Extract the [X, Y] coordinate from the center of the cell holding the provided text.  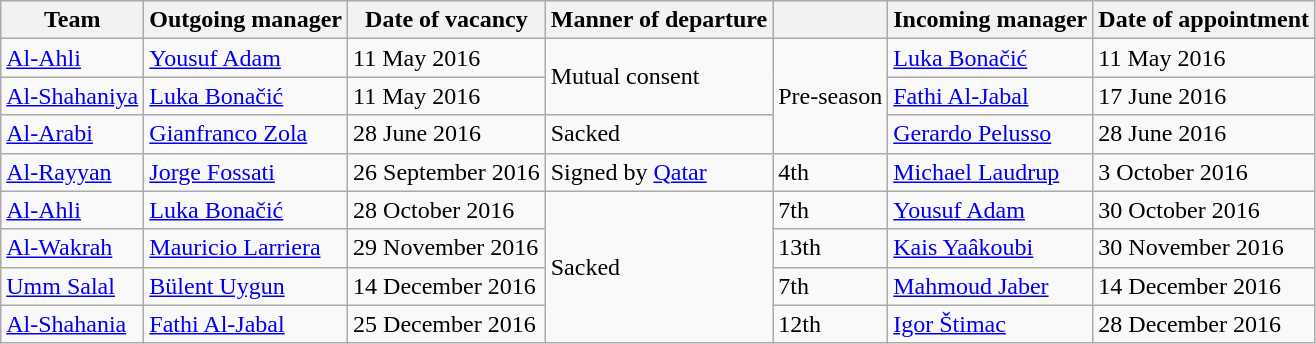
Manner of departure [658, 20]
Michael Laudrup [990, 172]
29 November 2016 [447, 248]
Outgoing manager [246, 20]
Mutual consent [658, 77]
Umm Salal [72, 286]
Al-Wakrah [72, 248]
30 October 2016 [1204, 210]
Gerardo Pelusso [990, 134]
28 October 2016 [447, 210]
4th [830, 172]
Al-Shahania [72, 324]
Mauricio Larriera [246, 248]
Al-Arabi [72, 134]
25 December 2016 [447, 324]
Al-Shahaniya [72, 96]
Incoming manager [990, 20]
3 October 2016 [1204, 172]
30 November 2016 [1204, 248]
Jorge Fossati [246, 172]
Kais Yaâkoubi [990, 248]
13th [830, 248]
Igor Štimac [990, 324]
Mahmoud Jaber [990, 286]
Gianfranco Zola [246, 134]
Al-Rayyan [72, 172]
Date of vacancy [447, 20]
12th [830, 324]
28 December 2016 [1204, 324]
Pre-season [830, 96]
Signed by Qatar [658, 172]
26 September 2016 [447, 172]
Date of appointment [1204, 20]
Bülent Uygun [246, 286]
17 June 2016 [1204, 96]
Team [72, 20]
